Find where the given text appears and provide that cell's center as [X, Y] coordinate. 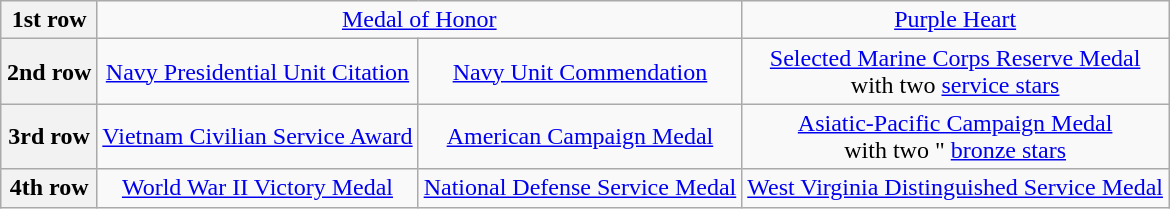
3rd row [48, 136]
Navy Presidential Unit Citation [258, 72]
Vietnam Civilian Service Award [258, 136]
1st row [48, 20]
National Defense Service Medal [580, 188]
World War II Victory Medal [258, 188]
American Campaign Medal [580, 136]
Medal of Honor [420, 20]
Purple Heart [956, 20]
Selected Marine Corps Reserve Medal with two service stars [956, 72]
West Virginia Distinguished Service Medal [956, 188]
Asiatic-Pacific Campaign Medalwith two " bronze stars [956, 136]
4th row [48, 188]
Navy Unit Commendation [580, 72]
2nd row [48, 72]
